Find where the given text appears and provide that cell's center as (X, Y) coordinate. 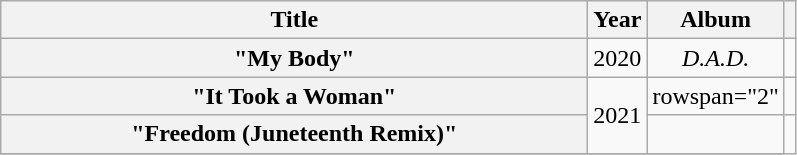
"It Took a Woman" (294, 96)
Year (618, 20)
"Freedom (Juneteenth Remix)" (294, 134)
"My Body" (294, 58)
D.A.D. (716, 58)
2021 (618, 115)
Title (294, 20)
Album (716, 20)
2020 (618, 58)
rowspan="2" (716, 96)
